Provide the (x, y) coordinate of the cell's center where the given text is located.  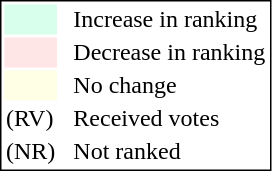
(RV) (30, 119)
Received votes (170, 119)
Increase in ranking (170, 19)
Not ranked (170, 151)
No change (170, 85)
Decrease in ranking (170, 53)
(NR) (30, 151)
